Detect which cell encompasses the target text, then output its [X, Y] center coordinate. 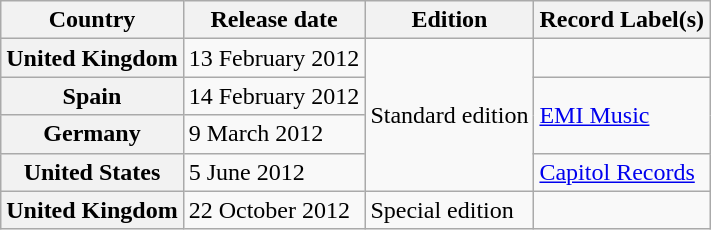
22 October 2012 [274, 210]
Standard edition [450, 115]
EMI Music [622, 115]
13 February 2012 [274, 58]
Release date [274, 20]
5 June 2012 [274, 172]
Special edition [450, 210]
Spain [92, 96]
United States [92, 172]
Country [92, 20]
Germany [92, 134]
Edition [450, 20]
9 March 2012 [274, 134]
Capitol Records [622, 172]
14 February 2012 [274, 96]
Record Label(s) [622, 20]
